Output the [X, Y] coordinate of the center of the cell containing the given text.  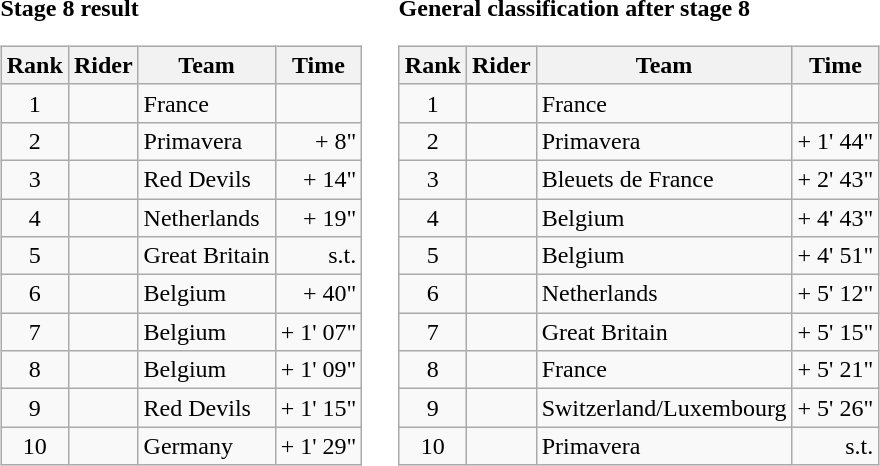
+ 40" [318, 294]
+ 2' 43" [836, 179]
+ 5' 15" [836, 332]
Bleuets de France [664, 179]
+ 1' 29" [318, 446]
+ 4' 43" [836, 217]
+ 1' 09" [318, 370]
+ 5' 21" [836, 370]
+ 1' 07" [318, 332]
+ 5' 12" [836, 294]
+ 8" [318, 141]
Germany [206, 446]
+ 19" [318, 217]
+ 14" [318, 179]
+ 1' 44" [836, 141]
Switzerland/Luxembourg [664, 408]
+ 5' 26" [836, 408]
+ 1' 15" [318, 408]
+ 4' 51" [836, 256]
